Locate the cell with the specified text and output its (X, Y) center coordinate. 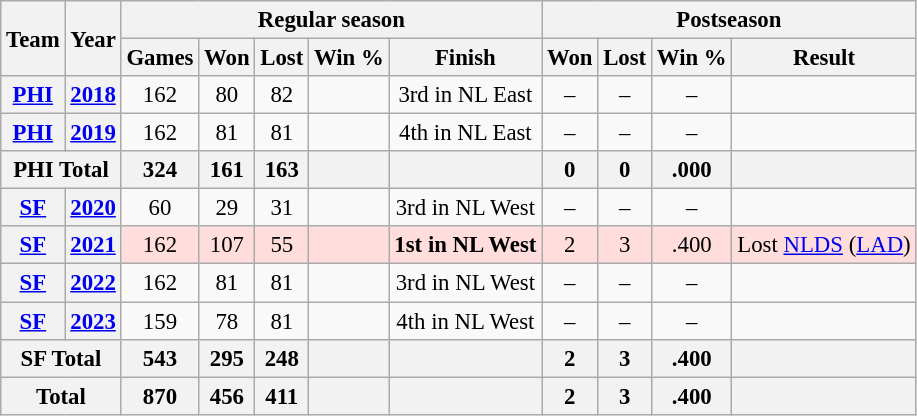
4th in NL East (466, 133)
248 (282, 358)
2023 (93, 321)
3rd in NL East (466, 95)
163 (282, 170)
Result (824, 58)
324 (160, 170)
78 (227, 321)
29 (227, 208)
Games (160, 58)
2021 (93, 245)
Lost NLDS (LAD) (824, 245)
PHI Total (61, 170)
80 (227, 95)
4th in NL West (466, 321)
Total (61, 396)
2019 (93, 133)
2020 (93, 208)
Team (33, 38)
159 (160, 321)
60 (160, 208)
870 (160, 396)
SF Total (61, 358)
55 (282, 245)
107 (227, 245)
2018 (93, 95)
456 (227, 396)
1st in NL West (466, 245)
543 (160, 358)
Finish (466, 58)
.000 (691, 170)
Postseason (729, 20)
411 (282, 396)
82 (282, 95)
161 (227, 170)
2022 (93, 283)
Regular season (332, 20)
31 (282, 208)
295 (227, 358)
Year (93, 38)
